Scan for the cell matching the given text and deliver its (X, Y) coordinate at center. 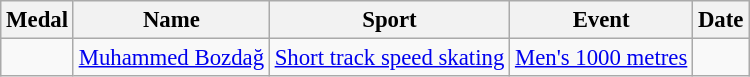
Medal (38, 20)
Sport (389, 20)
Name (171, 20)
Men's 1000 metres (602, 58)
Muhammed Bozdağ (171, 58)
Short track speed skating (389, 58)
Event (602, 20)
Date (721, 20)
